Return [X, Y] of the center of cell containing provided text 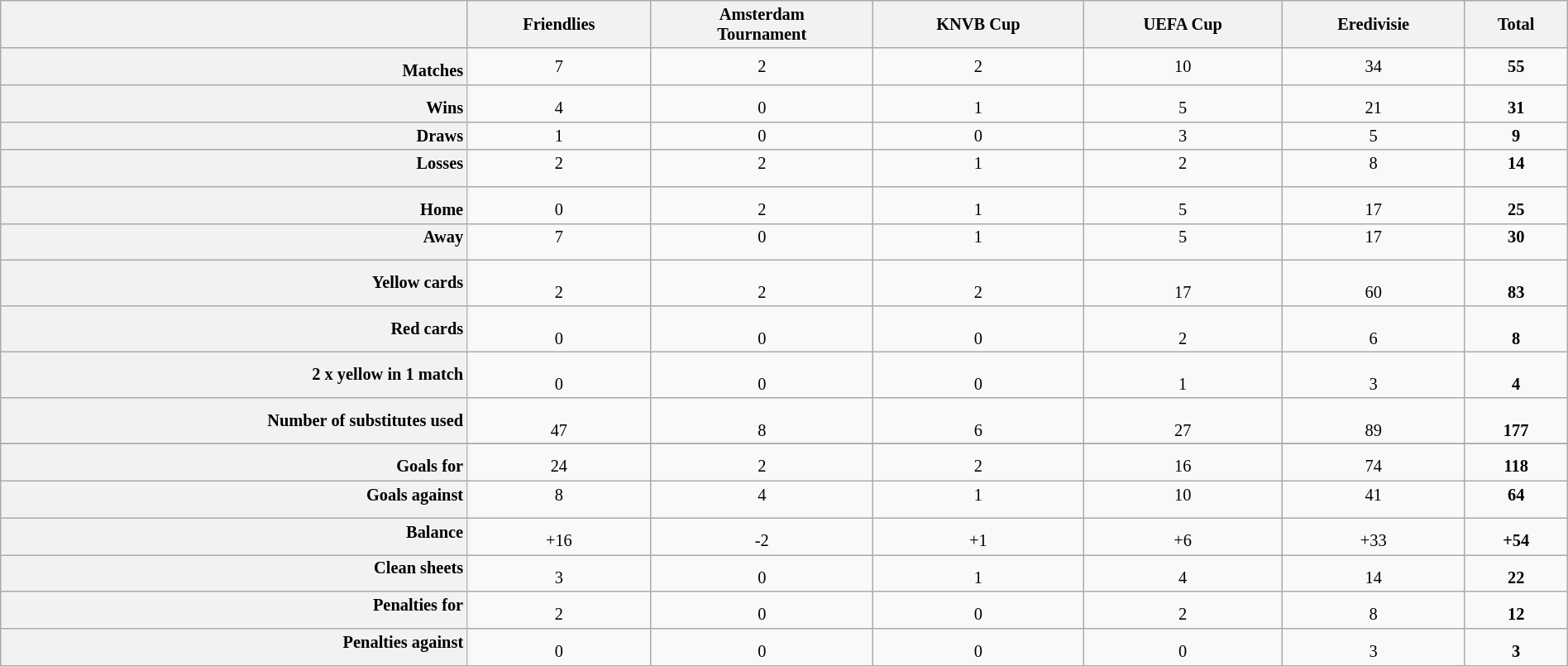
AmsterdamTournament [762, 24]
30 [1516, 242]
22 [1516, 573]
Wins [234, 104]
Number of substitutes used [234, 421]
Red cards [234, 329]
Losses [234, 169]
Matches [234, 66]
74 [1373, 463]
Home [234, 205]
KNVB Cup [978, 24]
118 [1516, 463]
Goals for [234, 463]
Clean sheets [234, 573]
21 [1373, 104]
89 [1373, 421]
Friendlies [559, 24]
177 [1516, 421]
+1 [978, 536]
-2 [762, 536]
+16 [559, 536]
2 x yellow in 1 match [234, 376]
41 [1373, 500]
Draws [234, 136]
Goals against [234, 500]
UEFA Cup [1183, 24]
Eredivisie [1373, 24]
+54 [1516, 536]
Yellow cards [234, 284]
83 [1516, 284]
Away [234, 242]
Penalties against [234, 647]
31 [1516, 104]
12 [1516, 611]
Total [1516, 24]
9 [1516, 136]
24 [559, 463]
+33 [1373, 536]
Penalties for [234, 611]
27 [1183, 421]
34 [1373, 66]
64 [1516, 500]
Balance [234, 536]
47 [559, 421]
16 [1183, 463]
25 [1516, 205]
55 [1516, 66]
+6 [1183, 536]
60 [1373, 284]
